Determine the (x, y) coordinate at the center of the cell enclosing the given text.  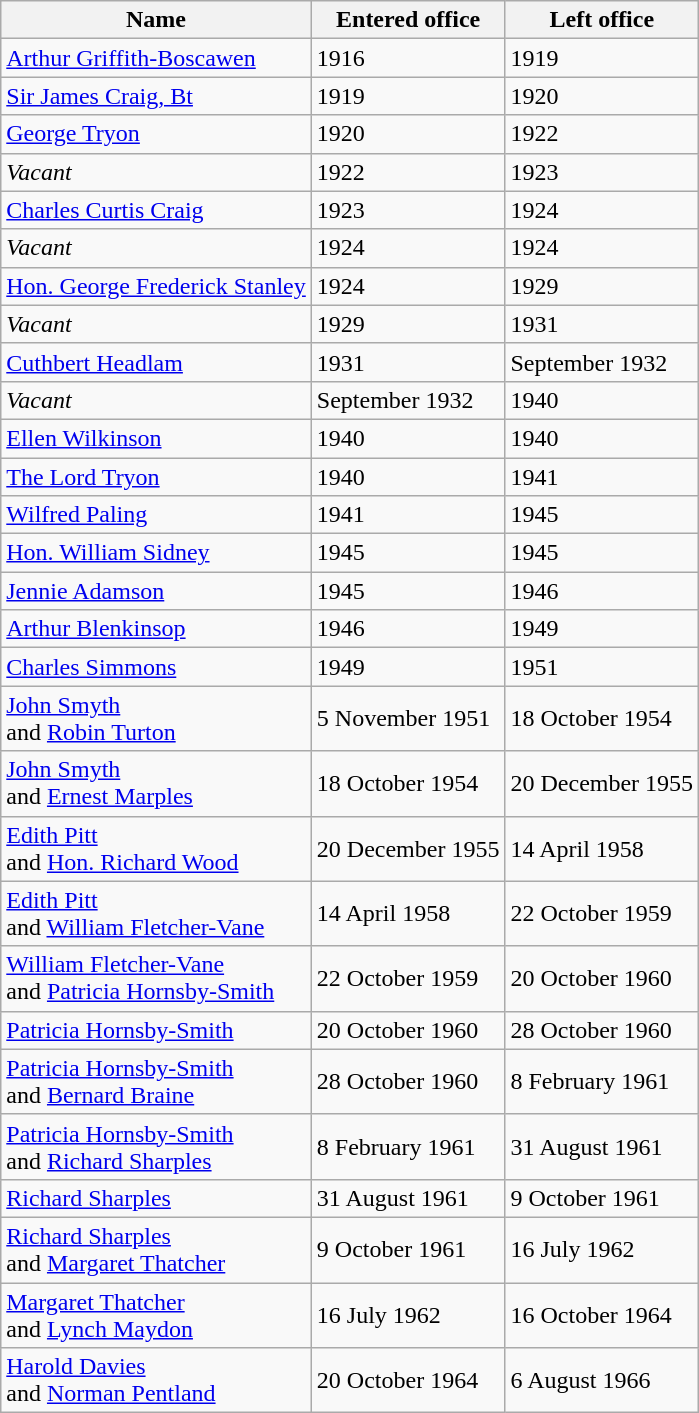
Hon. William Sidney (156, 553)
Name (156, 20)
John Smyth and Ernest Marples (156, 784)
Entered office (408, 20)
George Tryon (156, 134)
The Lord Tryon (156, 477)
Richard Sharples and Margaret Thatcher (156, 1250)
Hon. George Frederick Stanley (156, 286)
Harold Davies and Norman Pentland (156, 1380)
John Smyth and Robin Turton (156, 718)
Left office (602, 20)
Wilfred Paling (156, 515)
20 October 1964 (408, 1380)
Charles Curtis Craig (156, 210)
Edith Pitt and Hon. Richard Wood (156, 848)
Arthur Blenkinsop (156, 629)
Cuthbert Headlam (156, 362)
Arthur Griffith-Boscawen (156, 58)
Patricia Hornsby-Smith and Richard Sharples (156, 1146)
5 November 1951 (408, 718)
Margaret Thatcher and Lynch Maydon (156, 1314)
Charles Simmons (156, 667)
16 October 1964 (602, 1314)
6 August 1966 (602, 1380)
1916 (408, 58)
1951 (602, 667)
Edith Pitt and William Fletcher-Vane (156, 914)
Ellen Wilkinson (156, 438)
William Fletcher-Vane and Patricia Hornsby-Smith (156, 978)
Richard Sharples (156, 1198)
Sir James Craig, Bt (156, 96)
Patricia Hornsby-Smith (156, 1030)
Patricia Hornsby-Smith and Bernard Braine (156, 1082)
Jennie Adamson (156, 591)
